Output the (x, y) coordinate of the center of the cell containing the given text.  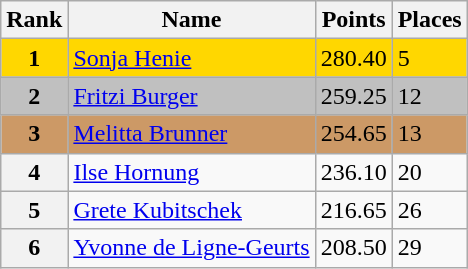
13 (430, 134)
280.40 (354, 58)
Name (192, 20)
2 (34, 96)
1 (34, 58)
Ilse Hornung (192, 172)
20 (430, 172)
26 (430, 210)
Places (430, 20)
4 (34, 172)
Fritzi Burger (192, 96)
259.25 (354, 96)
236.10 (354, 172)
Yvonne de Ligne-Geurts (192, 248)
29 (430, 248)
3 (34, 134)
Sonja Henie (192, 58)
Melitta Brunner (192, 134)
Grete Kubitschek (192, 210)
216.65 (354, 210)
12 (430, 96)
6 (34, 248)
208.50 (354, 248)
Points (354, 20)
Rank (34, 20)
254.65 (354, 134)
